Detect which cell encompasses the target text, then output its [X, Y] center coordinate. 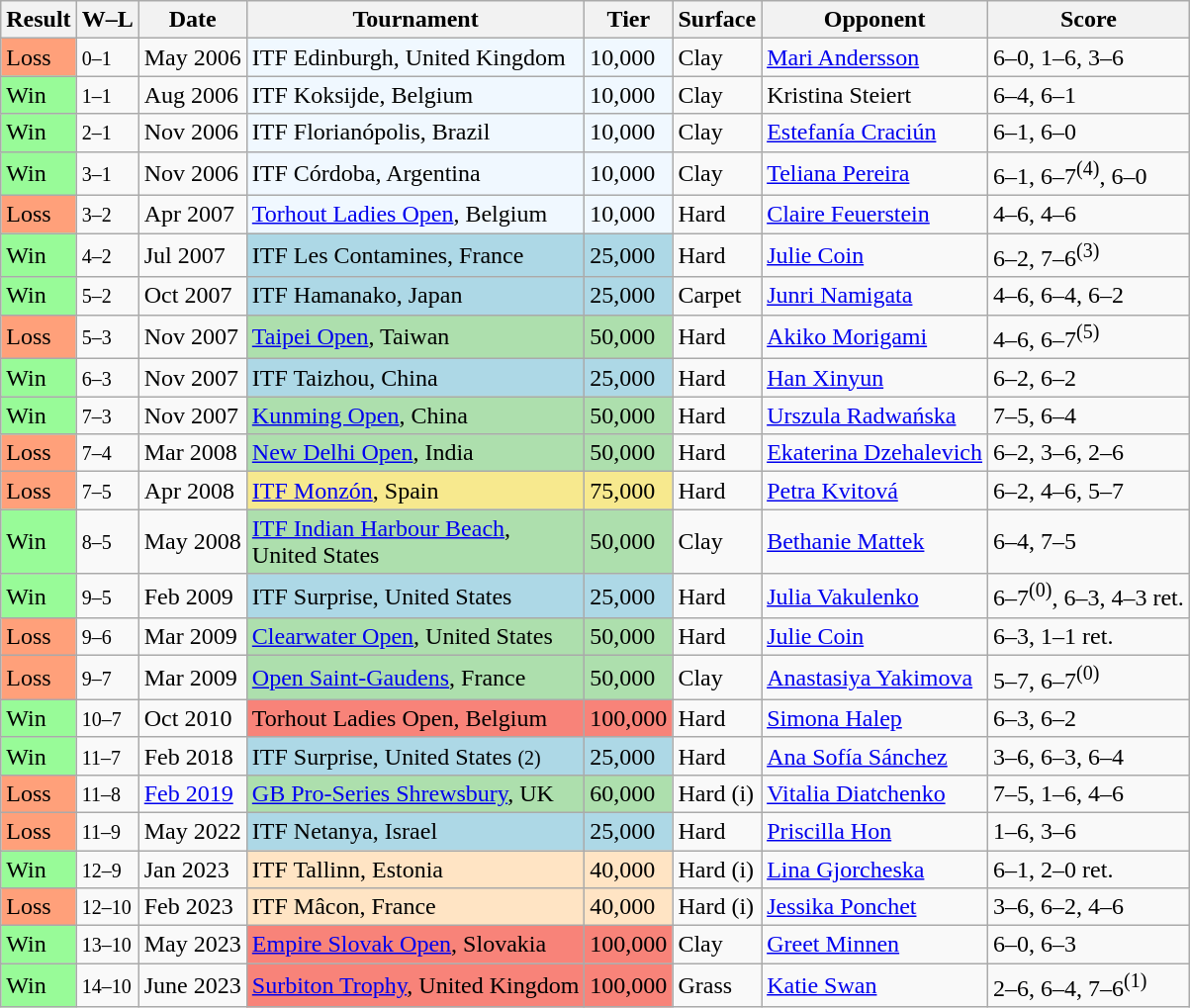
Tournament [415, 20]
Open Saint-Gaudens, France [415, 679]
ITF Tallinn, Estonia [415, 870]
6–7(0), 6–3, 4–3 ret. [1089, 596]
6–0, 6–3 [1089, 945]
6–1, 2–0 ret. [1089, 870]
Apr 2008 [192, 491]
Lina Gjorcheska [874, 870]
New Delhi Open, India [415, 453]
14–10 [107, 985]
6–1, 6–0 [1089, 133]
Apr 2007 [192, 215]
Jan 2023 [192, 870]
Urszula Radwańska [874, 415]
Petra Kvitová [874, 491]
Junri Namigata [874, 296]
6–2, 4–6, 5–7 [1089, 491]
Oct 2010 [192, 718]
11–9 [107, 831]
ITF Netanya, Israel [415, 831]
Jul 2007 [192, 255]
2–6, 6–4, 7–6(1) [1089, 985]
12–10 [107, 907]
60,000 [629, 793]
6–3, 1–1 ret. [1089, 637]
Opponent [874, 20]
Kristina Steiert [874, 95]
13–10 [107, 945]
Simona Halep [874, 718]
Bethanie Mattek [874, 542]
5–2 [107, 296]
0–1 [107, 57]
ITF Mâcon, France [415, 907]
75,000 [629, 491]
6–4, 6–1 [1089, 95]
7–5, 6–4 [1089, 415]
ITF Koksijde, Belgium [415, 95]
7–5, 1–6, 4–6 [1089, 793]
ITF Les Contamines, France [415, 255]
10–7 [107, 718]
Grass [717, 985]
Tier [629, 20]
ITF Florianópolis, Brazil [415, 133]
Anastasiya Yakimova [874, 679]
Priscilla Hon [874, 831]
Estefanía Craciún [874, 133]
3–1 [107, 174]
3–6, 6–2, 4–6 [1089, 907]
Katie Swan [874, 985]
June 2023 [192, 985]
Han Xinyun [874, 378]
Akiko Morigami [874, 336]
Ekaterina Dzehalevich [874, 453]
ITF Monzón, Spain [415, 491]
6–3 [107, 378]
6–3, 6–2 [1089, 718]
4–6, 6–4, 6–2 [1089, 296]
May 2006 [192, 57]
Jessika Ponchet [874, 907]
Surface [717, 20]
Empire Slovak Open, Slovakia [415, 945]
Carpet [717, 296]
May 2023 [192, 945]
May 2008 [192, 542]
7–3 [107, 415]
ITF Indian Harbour Beach, United States [415, 542]
ITF Hamanako, Japan [415, 296]
ITF Surprise, United States [415, 596]
Ana Sofía Sánchez [874, 756]
Mar 2008 [192, 453]
Clearwater Open, United States [415, 637]
Teliana Pereira [874, 174]
Vitalia Diatchenko [874, 793]
Julia Vakulenko [874, 596]
Feb 2009 [192, 596]
2–1 [107, 133]
1–1 [107, 95]
6–0, 1–6, 3–6 [1089, 57]
9–5 [107, 596]
Claire Feuerstein [874, 215]
5–3 [107, 336]
Surbiton Trophy, United Kingdom [415, 985]
Kunming Open, China [415, 415]
Taipei Open, Taiwan [415, 336]
7–4 [107, 453]
Feb 2018 [192, 756]
Oct 2007 [192, 296]
ITF Surprise, United States (2) [415, 756]
Result [39, 20]
6–2, 6–2 [1089, 378]
1–6, 3–6 [1089, 831]
3–6, 6–3, 6–4 [1089, 756]
Mari Andersson [874, 57]
4–2 [107, 255]
6–4, 7–5 [1089, 542]
6–2, 7–6(3) [1089, 255]
W–L [107, 20]
6–2, 3–6, 2–6 [1089, 453]
4–6, 6–7(5) [1089, 336]
GB Pro-Series Shrewsbury, UK [415, 793]
May 2022 [192, 831]
8–5 [107, 542]
Aug 2006 [192, 95]
Score [1089, 20]
Feb 2019 [192, 793]
Greet Minnen [874, 945]
4–6, 4–6 [1089, 215]
9–7 [107, 679]
5–7, 6–7(0) [1089, 679]
11–7 [107, 756]
Date [192, 20]
3–2 [107, 215]
Feb 2023 [192, 907]
6–1, 6–7(4), 6–0 [1089, 174]
7–5 [107, 491]
ITF Taizhou, China [415, 378]
11–8 [107, 793]
12–9 [107, 870]
9–6 [107, 637]
ITF Córdoba, Argentina [415, 174]
ITF Edinburgh, United Kingdom [415, 57]
